Detect which cell encompasses the target text, then output its [x, y] center coordinate. 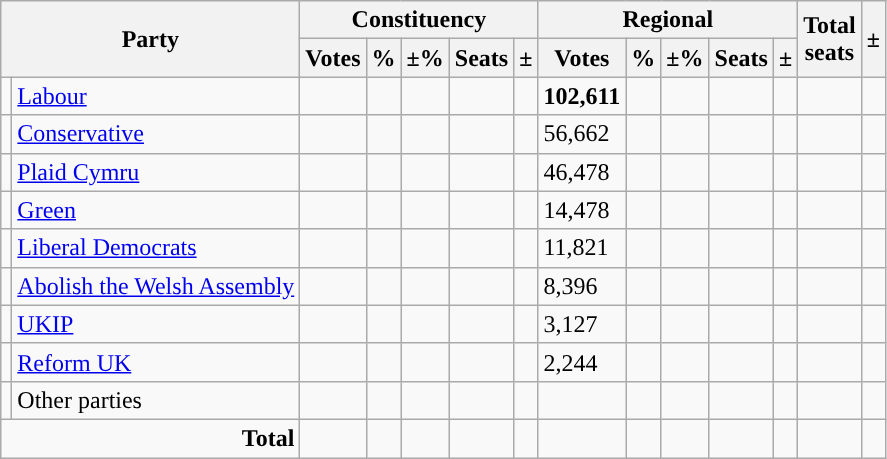
Labour [156, 96]
3,127 [582, 324]
Other parties [156, 400]
Conservative [156, 134]
8,396 [582, 286]
Reform UK [156, 362]
Party [150, 39]
2,244 [582, 362]
Green [156, 210]
11,821 [582, 248]
Abolish the Welsh Assembly [156, 286]
Total [150, 438]
Totalseats [830, 39]
UKIP [156, 324]
14,478 [582, 210]
56,662 [582, 134]
46,478 [582, 172]
Liberal Democrats [156, 248]
102,611 [582, 96]
Plaid Cymru [156, 172]
Constituency [419, 20]
Regional [668, 20]
